Scan for the cell matching the given text and deliver its (x, y) coordinate at center. 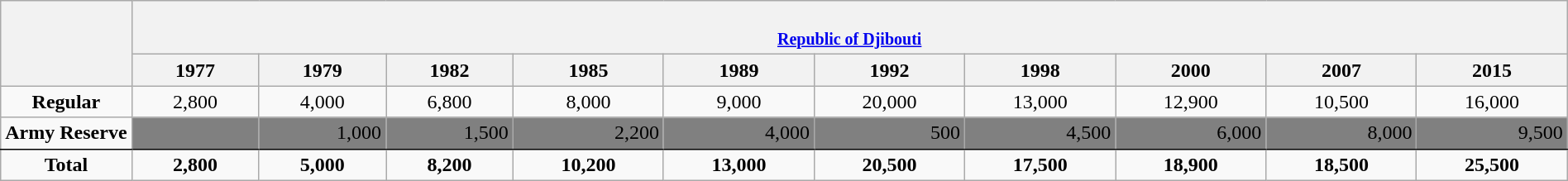
5,000 (323, 164)
6,800 (450, 102)
16,000 (1492, 102)
10,500 (1341, 102)
Army Reserve (66, 133)
2,200 (588, 133)
2000 (1191, 70)
1,500 (450, 133)
1992 (890, 70)
1982 (450, 70)
20,000 (890, 102)
Total (66, 164)
20,500 (890, 164)
18,500 (1341, 164)
18,900 (1191, 164)
1979 (323, 70)
4,500 (1040, 133)
1998 (1040, 70)
10,200 (588, 164)
2015 (1492, 70)
Regular (66, 102)
1977 (195, 70)
1985 (588, 70)
9,000 (739, 102)
17,500 (1040, 164)
25,500 (1492, 164)
6,000 (1191, 133)
1989 (739, 70)
Republic of Djibouti (849, 28)
9,500 (1492, 133)
8,200 (450, 164)
2007 (1341, 70)
12,900 (1191, 102)
1,000 (323, 133)
500 (890, 133)
